Capture the cell that displays the provided text and extract its (X, Y) central coordinate. 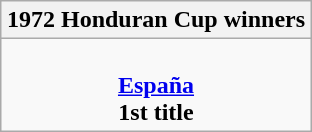
1972 Honduran Cup winners (156, 20)
España1st title (156, 85)
